Pinpoint the cell where the given text exists, returning its [X, Y] midpoint coordinate. 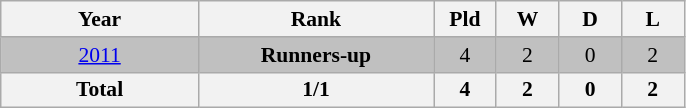
W [528, 19]
D [590, 19]
Rank [316, 19]
Total [100, 90]
1/1 [316, 90]
Year [100, 19]
2011 [100, 55]
L [652, 19]
Pld [466, 19]
Runners-up [316, 55]
